From the cell containing the given text, extract its center point as (x, y) coordinate. 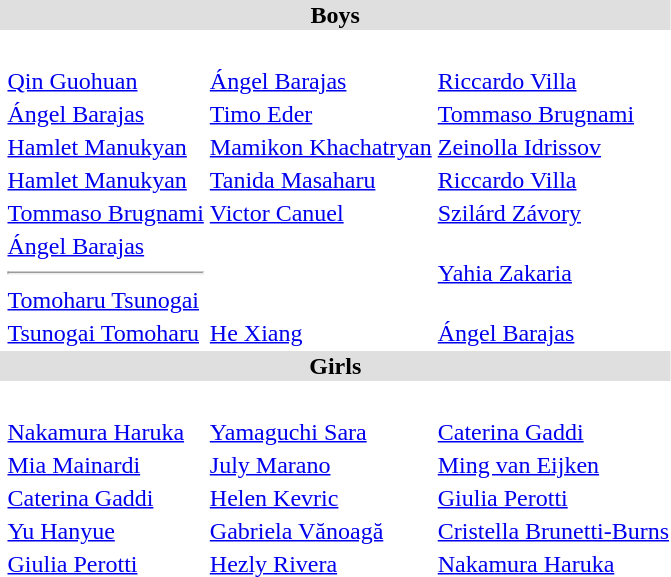
Zeinolla Idrissov (553, 147)
Giulia Perotti (553, 498)
Ming van Eijken (553, 465)
Helen Kevric (320, 498)
Girls (336, 366)
Tanida Masaharu (320, 180)
Mamikon Khachatryan (320, 147)
Gabriela Vănoagă (320, 531)
Yu Hanyue (106, 531)
Tsunogai Tomoharu (106, 333)
Yamaguchi Sara (320, 432)
Timo Eder (320, 114)
Szilárd Závory (553, 213)
Yahia Zakaria (553, 273)
Victor Canuel (320, 213)
Cristella Brunetti-Burns (553, 531)
Mia Mainardi (106, 465)
Ángel Barajas Tomoharu Tsunogai (106, 273)
Qin Guohuan (106, 81)
Boys (336, 15)
July Marano (320, 465)
Nakamura Haruka (106, 432)
He Xiang (320, 333)
